Capture the cell that displays the provided text and extract its [X, Y] central coordinate. 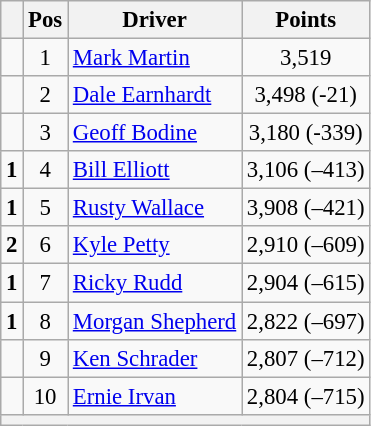
4 [46, 170]
3 [46, 133]
Ricky Rudd [155, 283]
2,807 (–712) [306, 358]
3,498 (-21) [306, 95]
3,908 (–421) [306, 208]
7 [46, 283]
Kyle Petty [155, 245]
Geoff Bodine [155, 133]
2,910 (–609) [306, 245]
Ernie Irvan [155, 396]
Bill Elliott [155, 170]
2,822 (–697) [306, 321]
Pos [46, 20]
10 [46, 396]
Driver [155, 20]
2,804 (–715) [306, 396]
9 [46, 358]
2,904 (–615) [306, 283]
Dale Earnhardt [155, 95]
3,106 (–413) [306, 170]
8 [46, 321]
Morgan Shepherd [155, 321]
3,519 [306, 58]
Rusty Wallace [155, 208]
6 [46, 245]
5 [46, 208]
Mark Martin [155, 58]
Ken Schrader [155, 358]
3,180 (-339) [306, 133]
Points [306, 20]
